Capture the cell that displays the provided text and extract its [X, Y] central coordinate. 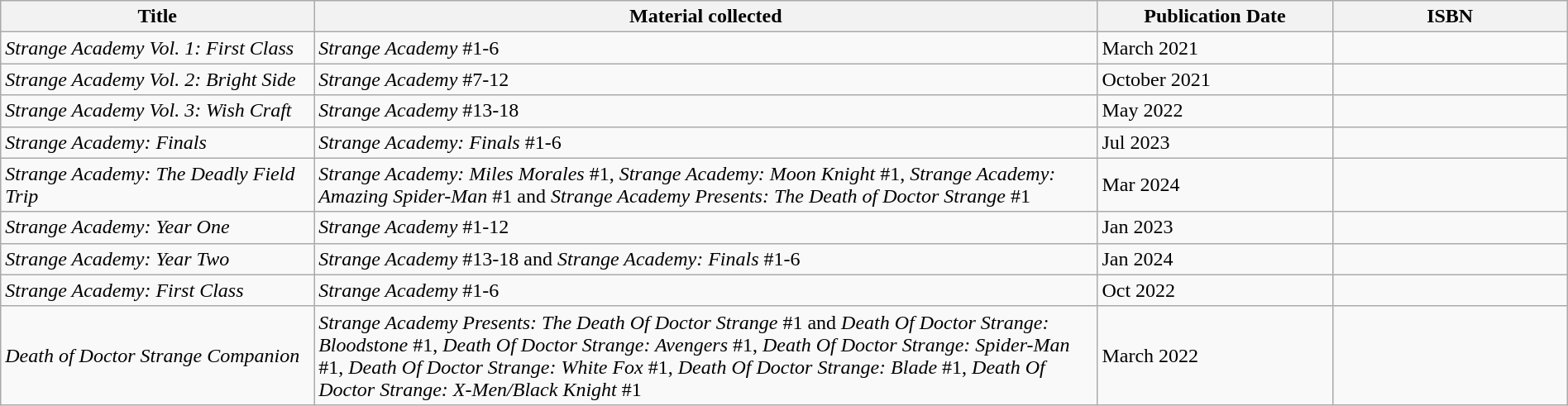
Strange Academy: Finals #1-6 [706, 142]
ISBN [1450, 17]
Death of Doctor Strange Companion [157, 356]
Jul 2023 [1215, 142]
Strange Academy #7-12 [706, 79]
Strange Academy: Year Two [157, 259]
Strange Academy #1-12 [706, 227]
Oct 2022 [1215, 290]
Strange Academy #13-18 [706, 111]
Strange Academy: The Deadly Field Trip [157, 185]
Strange Academy Vol. 3: Wish Craft [157, 111]
March 2021 [1215, 48]
Strange Academy: Year One [157, 227]
Strange Academy Vol. 1: First Class [157, 48]
Strange Academy: First Class [157, 290]
May 2022 [1215, 111]
Jan 2024 [1215, 259]
Material collected [706, 17]
Publication Date [1215, 17]
Strange Academy: Finals [157, 142]
October 2021 [1215, 79]
Title [157, 17]
Mar 2024 [1215, 185]
March 2022 [1215, 356]
Strange Academy #13-18 and Strange Academy: Finals #1-6 [706, 259]
Strange Academy Vol. 2: Bright Side [157, 79]
Jan 2023 [1215, 227]
